Output the [X, Y] coordinate of the center of the cell containing the given text.  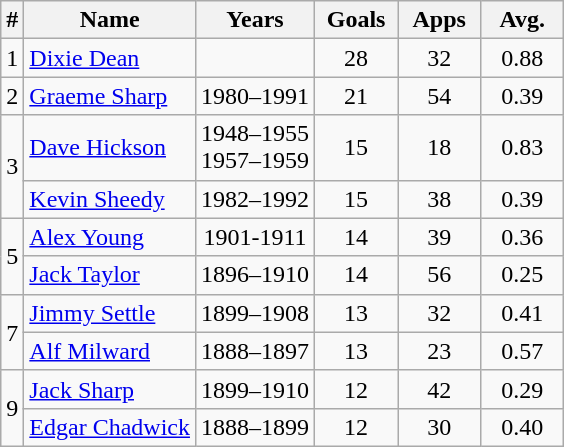
2 [12, 96]
1899–1908 [254, 313]
23 [440, 351]
Alex Young [110, 237]
Avg. [522, 20]
Name [110, 20]
1948–19551957–1959 [254, 148]
Years [254, 20]
54 [440, 96]
1901-1911 [254, 237]
39 [440, 237]
28 [356, 58]
9 [12, 408]
42 [440, 389]
30 [440, 427]
Dave Hickson [110, 148]
Goals [356, 20]
56 [440, 275]
Graeme Sharp [110, 96]
21 [356, 96]
38 [440, 199]
Jimmy Settle [110, 313]
1888–1897 [254, 351]
5 [12, 256]
1899–1910 [254, 389]
Dixie Dean [110, 58]
1 [12, 58]
Kevin Sheedy [110, 199]
0.36 [522, 237]
1980–1991 [254, 96]
Jack Taylor [110, 275]
0.25 [522, 275]
3 [12, 166]
Alf Milward [110, 351]
1888–1899 [254, 427]
Apps [440, 20]
Edgar Chadwick [110, 427]
7 [12, 332]
0.83 [522, 148]
1982–1992 [254, 199]
0.57 [522, 351]
0.40 [522, 427]
0.29 [522, 389]
0.41 [522, 313]
18 [440, 148]
1896–1910 [254, 275]
# [12, 20]
Jack Sharp [110, 389]
0.88 [522, 58]
